From the cell containing the given text, extract its center point as (X, Y) coordinate. 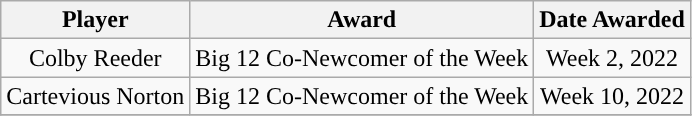
Week 2, 2022 (612, 58)
Week 10, 2022 (612, 96)
Colby Reeder (96, 58)
Award (362, 20)
Date Awarded (612, 20)
Player (96, 20)
Cartevious Norton (96, 96)
